Locate the cell with the specified text and output its (x, y) center coordinate. 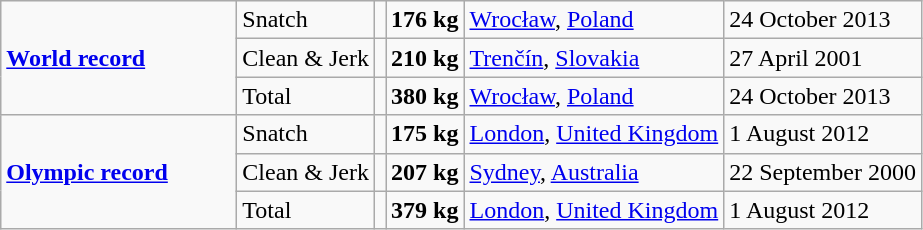
22 September 2000 (823, 172)
380 kg (425, 96)
27 April 2001 (823, 58)
207 kg (425, 172)
379 kg (425, 210)
World record (119, 58)
210 kg (425, 58)
Olympic record (119, 172)
176 kg (425, 20)
Sydney, Australia (594, 172)
175 kg (425, 134)
Trenčín, Slovakia (594, 58)
